Return the [X, Y] coordinate for the center point of the cell that contains the specified text.  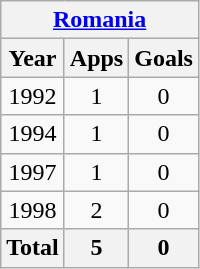
Goals [164, 58]
5 [96, 248]
Romania [100, 20]
1997 [33, 172]
Apps [96, 58]
Year [33, 58]
1998 [33, 210]
2 [96, 210]
Total [33, 248]
1994 [33, 134]
1992 [33, 96]
